Search for the cell housing the specified text and yield its [x, y] center coordinate. 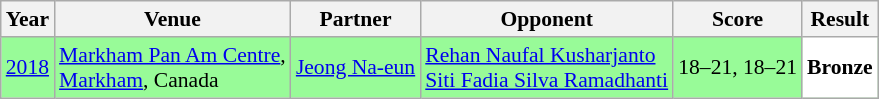
Bronze [840, 68]
Result [840, 19]
18–21, 18–21 [738, 68]
Venue [172, 19]
Score [738, 19]
Partner [356, 19]
Rehan Naufal Kusharjanto Siti Fadia Silva Ramadhanti [546, 68]
2018 [28, 68]
Markham Pan Am Centre,Markham, Canada [172, 68]
Jeong Na-eun [356, 68]
Year [28, 19]
Opponent [546, 19]
